Capture the cell that displays the provided text and extract its (x, y) central coordinate. 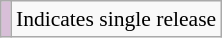
Indicates single release (116, 19)
